Search for the cell housing the specified text and yield its [X, Y] center coordinate. 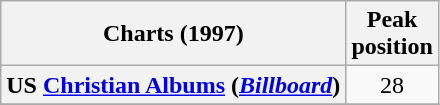
28 [392, 85]
Peakposition [392, 34]
US Christian Albums (Billboard) [174, 85]
Charts (1997) [174, 34]
